Output the [x, y] coordinate of the center of the cell containing the given text.  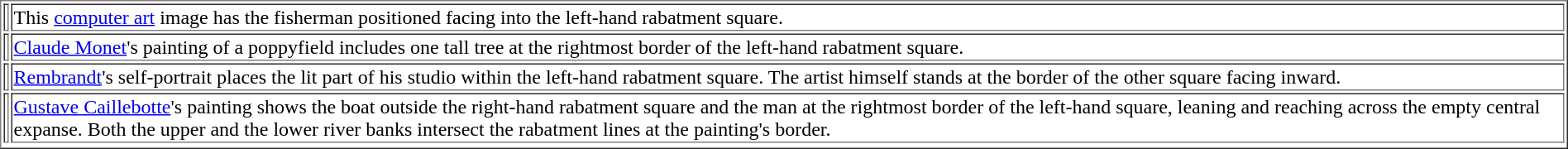
Claude Monet's painting of a poppyfield includes one tall tree at the rightmost border of the left-hand rabatment square. [788, 46]
This computer art image has the fisherman positioned facing into the left-hand rabatment square. [788, 17]
